Return (x, y) of the center of cell containing provided text 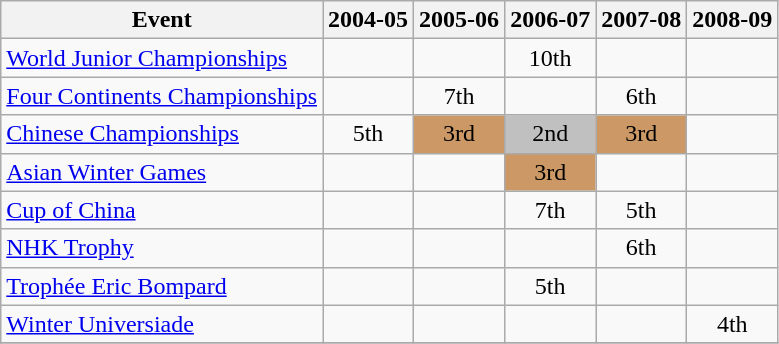
World Junior Championships (162, 58)
Winter Universiade (162, 324)
Trophée Eric Bompard (162, 286)
Event (162, 20)
10th (550, 58)
2008-09 (732, 20)
Four Continents Championships (162, 96)
NHK Trophy (162, 248)
2005-06 (460, 20)
2004-05 (368, 20)
2nd (550, 134)
4th (732, 324)
Chinese Championships (162, 134)
Asian Winter Games (162, 172)
2006-07 (550, 20)
Cup of China (162, 210)
2007-08 (642, 20)
